Pinpoint the cell where the given text exists, returning its (X, Y) midpoint coordinate. 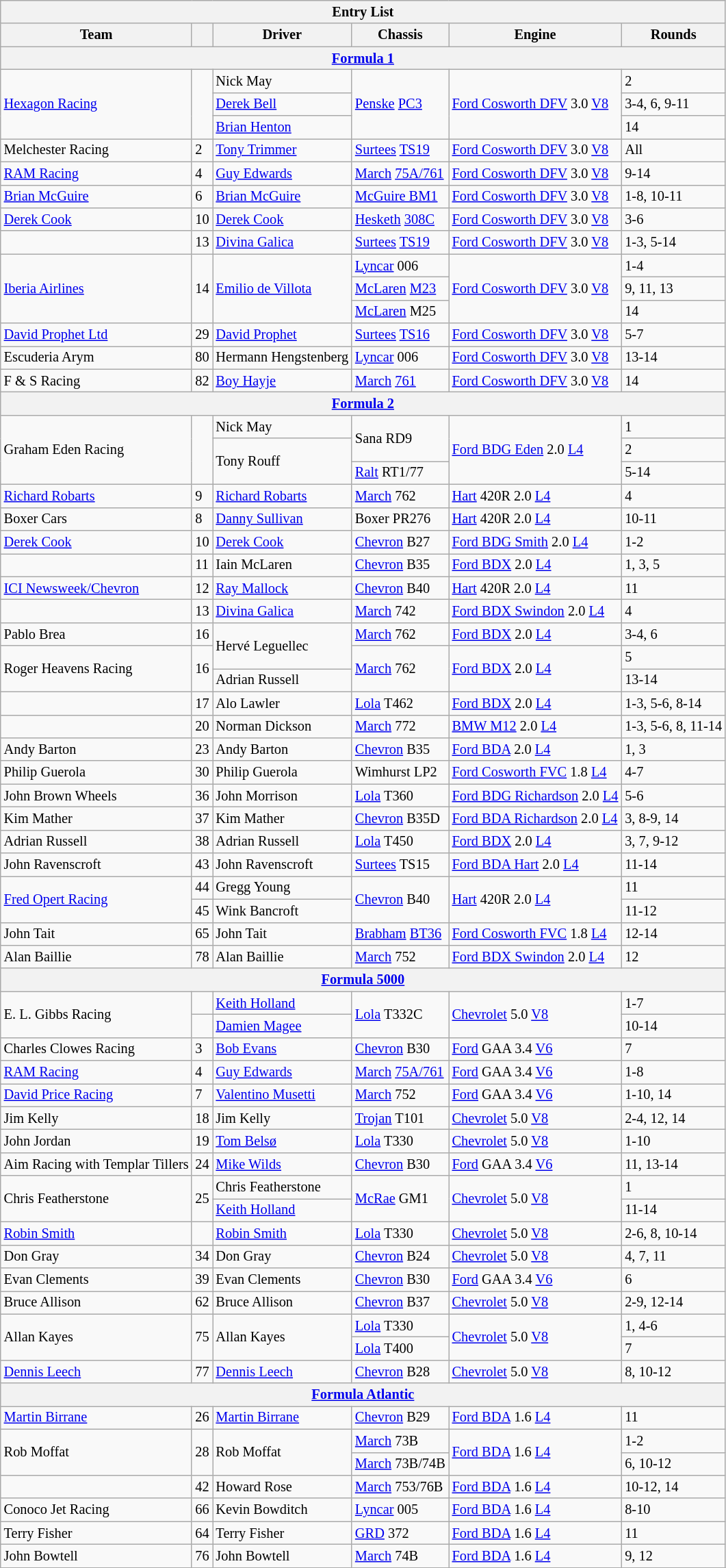
17 (202, 703)
Formula 1 (363, 58)
Ford BDG Smith 2.0 L4 (535, 542)
1-3, 5-14 (673, 242)
Lola T332C (400, 1015)
76 (202, 1556)
ICI Newsweek/Chevron (96, 588)
65 (202, 934)
John Jordan (96, 1141)
Boxer Cars (96, 519)
Ford BDA Richardson 2.0 L4 (535, 818)
12-14 (673, 934)
80 (202, 357)
10-14 (673, 1026)
Melchester Racing (96, 150)
5-6 (673, 796)
24 (202, 1164)
Derek Bell (283, 104)
Ford BDG Eden 2.0 L4 (535, 449)
8, 10-12 (673, 1371)
11, 13-14 (673, 1164)
5 (673, 657)
37 (202, 818)
1-10 (673, 1141)
Damien Magee (283, 1026)
3, 8-9, 14 (673, 818)
5-14 (673, 472)
F & S Racing (96, 381)
75 (202, 1337)
Engine (535, 35)
Surtees TS15 (400, 865)
John Brown Wheels (96, 796)
Boy Hayje (283, 381)
March 73B (400, 1441)
David Prophet (283, 335)
E. L. Gibbs Racing (96, 1015)
Lola T400 (400, 1348)
43 (202, 865)
18 (202, 1118)
Mike Wilds (283, 1164)
March 74B (400, 1556)
David Prophet Ltd (96, 335)
2-9, 12-14 (673, 1302)
9 (202, 496)
Iberia Airlines (96, 289)
9-14 (673, 173)
Chevron B27 (400, 542)
Alo Lawler (283, 703)
29 (202, 335)
44 (202, 887)
1, 4-6 (673, 1326)
McGuire BM1 (400, 197)
9, 11, 13 (673, 288)
10-12, 14 (673, 1487)
39 (202, 1279)
Aim Racing with Templar Tillers (96, 1164)
26 (202, 1417)
11-12 (673, 911)
3, 7, 9-12 (673, 842)
Tom Belsø (283, 1141)
Tony Rouff (283, 461)
Emilio de Villota (283, 289)
45 (202, 911)
3-4, 6, 9-11 (673, 104)
Norman Dickson (283, 726)
4, 7, 11 (673, 1256)
Ray Mallock (283, 588)
Formula 2 (363, 403)
Tony Trimmer (283, 150)
62 (202, 1302)
1-4 (673, 266)
1-7 (673, 1003)
64 (202, 1533)
Sana RD9 (400, 438)
23 (202, 749)
Graham Eden Racing (96, 449)
March 742 (400, 611)
1-3, 5-6, 8-14 (673, 703)
10-11 (673, 519)
77 (202, 1371)
Chevron B29 (400, 1417)
McLaren M25 (400, 312)
Fred Opert Racing (96, 898)
Brian Henton (283, 127)
Gregg Young (283, 887)
Chevron B35D (400, 818)
Valentino Musetti (283, 1095)
Entry List (363, 12)
Hervé Leguellec (283, 645)
Ford BDG Richardson 2.0 L4 (535, 796)
Lola T462 (400, 703)
25 (202, 1198)
2-6, 8, 10-14 (673, 1233)
42 (202, 1487)
5-7 (673, 335)
BMW M12 2.0 L4 (535, 726)
Ford BDA 2.0 L4 (535, 749)
Howard Rose (283, 1487)
34 (202, 1256)
Trojan T101 (400, 1118)
John Morrison (283, 796)
McRae GM1 (400, 1198)
Formula 5000 (363, 980)
Bob Evans (283, 1049)
Boxer PR276 (400, 519)
All (673, 150)
Chevron B24 (400, 1256)
Rounds (673, 35)
8 (202, 519)
4-7 (673, 772)
1-8 (673, 1072)
Lola T360 (400, 796)
1-10, 14 (673, 1095)
March 753/76B (400, 1487)
Penske PC3 (400, 104)
2-4, 12, 14 (673, 1118)
March 73B/74B (400, 1464)
Charles Clowes Racing (96, 1049)
Team (96, 35)
20 (202, 726)
8-10 (673, 1510)
Hexagon Racing (96, 104)
Wimhurst LP2 (400, 772)
3-4, 6 (673, 634)
36 (202, 796)
Danny Sullivan (283, 519)
Hesketh 308C (400, 219)
1, 3, 5 (673, 565)
Ford BDA Hart 2.0 L4 (535, 865)
9, 12 (673, 1556)
1, 3 (673, 749)
Chevron B28 (400, 1371)
28 (202, 1452)
Escuderia Arym (96, 357)
Ralt RT1/77 (400, 472)
6, 10-12 (673, 1464)
March 761 (400, 381)
Lola T450 (400, 842)
Iain McLaren (283, 565)
Formula Atlantic (363, 1395)
Lyncar 005 (400, 1510)
3 (202, 1049)
March 772 (400, 726)
Brabham BT36 (400, 934)
Wink Bancroft (283, 911)
Driver (283, 35)
66 (202, 1510)
Surtees TS16 (400, 335)
30 (202, 772)
GRD 372 (400, 1533)
Kevin Bowditch (283, 1510)
Conoco Jet Racing (96, 1510)
19 (202, 1141)
78 (202, 957)
1-8, 10-11 (673, 197)
Roger Heavens Racing (96, 668)
Pablo Brea (96, 634)
Chassis (400, 35)
1-3, 5-6, 8, 11-14 (673, 726)
38 (202, 842)
Chevron B37 (400, 1302)
David Price Racing (96, 1095)
82 (202, 381)
3-6 (673, 219)
McLaren M23 (400, 288)
Hermann Hengstenberg (283, 357)
